Scan for the cell matching the given text and deliver its (X, Y) coordinate at center. 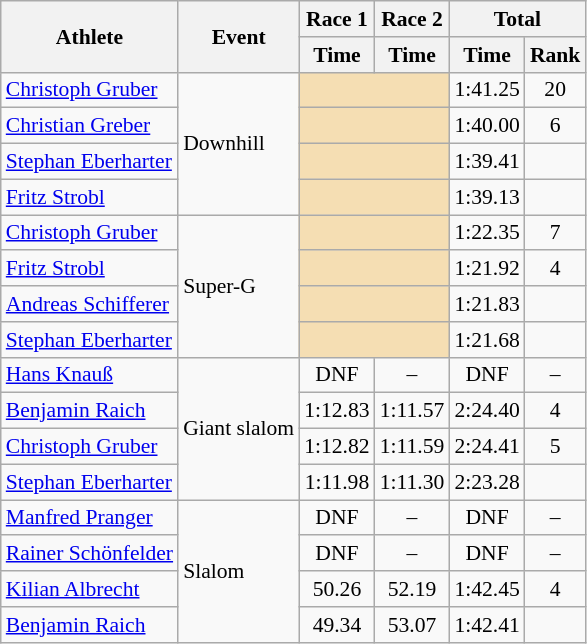
Giant slalom (238, 428)
1:39.13 (486, 197)
Manfred Pranger (90, 518)
1:11.57 (412, 411)
20 (556, 90)
1:39.41 (486, 162)
Race 1 (336, 19)
1:11.30 (412, 482)
Event (238, 36)
5 (556, 447)
49.34 (336, 625)
2:24.40 (486, 411)
1:21.68 (486, 340)
Race 2 (412, 19)
1:40.00 (486, 126)
Slalom (238, 571)
Downhill (238, 143)
1:41.25 (486, 90)
52.19 (412, 589)
53.07 (412, 625)
Kilian Albrecht (90, 589)
50.26 (336, 589)
Super-G (238, 286)
1:11.98 (336, 482)
Athlete (90, 36)
1:12.83 (336, 411)
6 (556, 126)
Hans Knauß (90, 375)
Total (517, 19)
1:12.82 (336, 447)
1:22.35 (486, 233)
7 (556, 233)
Rainer Schönfelder (90, 554)
Andreas Schifferer (90, 304)
1:21.92 (486, 269)
2:24.41 (486, 447)
1:42.45 (486, 589)
1:42.41 (486, 625)
Christian Greber (90, 126)
2:23.28 (486, 482)
1:11.59 (412, 447)
1:21.83 (486, 304)
Rank (556, 55)
